Provide the (X, Y) coordinate of the cell's center where the given text is located.  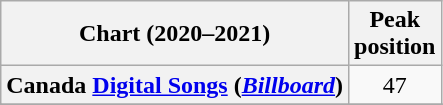
Chart (2020–2021) (175, 34)
Canada Digital Songs (Billboard) (175, 85)
Peakposition (395, 34)
47 (395, 85)
